Scan for the cell matching the given text and deliver its [x, y] coordinate at center. 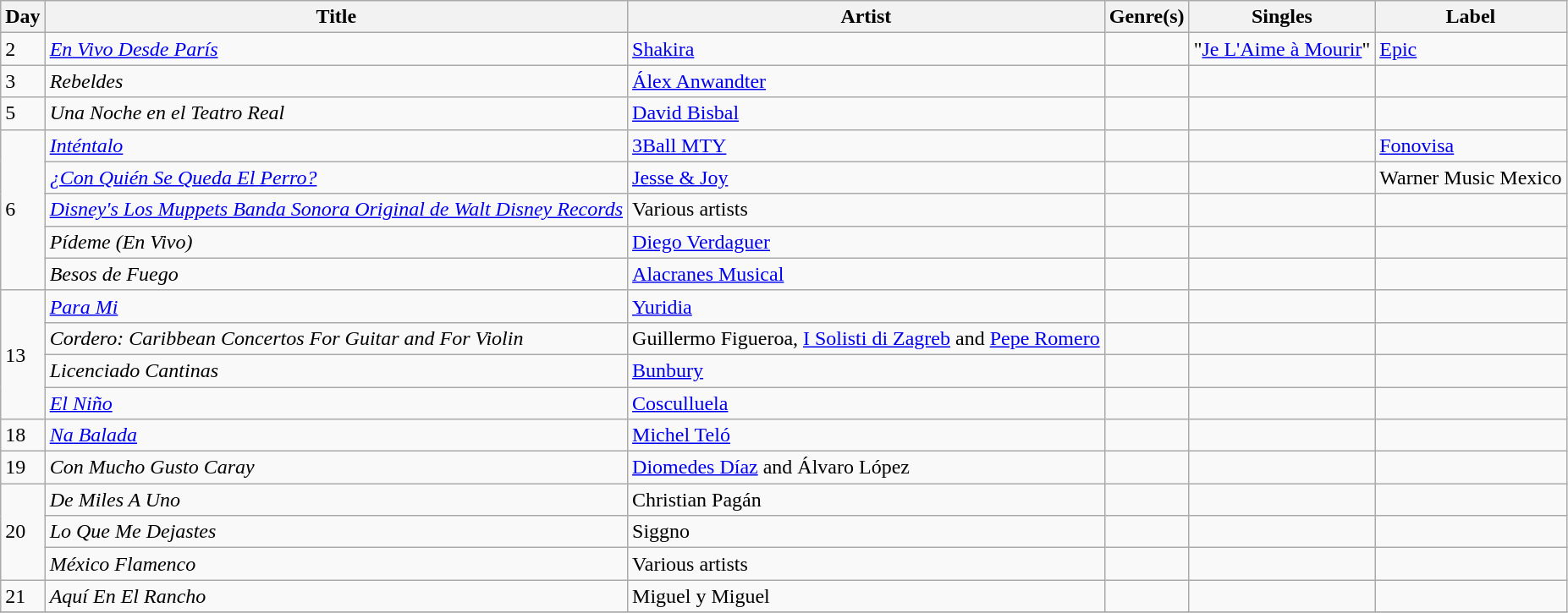
Disney's Los Muppets Banda Sonora Original de Walt Disney Records [336, 210]
Guillermo Figueroa, I Solisti di Zagreb and Pepe Romero [867, 338]
Christian Pagán [867, 500]
Title [336, 17]
Siggno [867, 532]
Miguel y Miguel [867, 596]
Para Mi [336, 306]
Una Noche en el Teatro Real [336, 113]
18 [23, 435]
Rebeldes [336, 81]
Pídeme (En Vivo) [336, 242]
Cordero: Caribbean Concertos For Guitar and For Violin [336, 338]
21 [23, 596]
Jesse & Joy [867, 178]
3Ball MTY [867, 145]
5 [23, 113]
Cosculluela [867, 403]
Álex Anwandter [867, 81]
Michel Teló [867, 435]
Epic [1471, 49]
Warner Music Mexico [1471, 178]
Con Mucho Gusto Caray [336, 468]
Inténtalo [336, 145]
Yuridia [867, 306]
Na Balada [336, 435]
19 [23, 468]
Artist [867, 17]
El Niño [336, 403]
México Flamenco [336, 564]
6 [23, 210]
20 [23, 532]
Fonovisa [1471, 145]
Lo Que Me Dejastes [336, 532]
Bunbury [867, 370]
Besos de Fuego [336, 274]
Genre(s) [1147, 17]
Diomedes Díaz and Álvaro López [867, 468]
13 [23, 354]
"Je L'Aime à Mourir" [1282, 49]
David Bisbal [867, 113]
¿Con Quién Se Queda El Perro? [336, 178]
3 [23, 81]
Day [23, 17]
Diego Verdaguer [867, 242]
Singles [1282, 17]
Aquí En El Rancho [336, 596]
Label [1471, 17]
Shakira [867, 49]
De Miles A Uno [336, 500]
Alacranes Musical [867, 274]
Licenciado Cantinas [336, 370]
En Vivo Desde París [336, 49]
2 [23, 49]
